Output the (x, y) coordinate of the center of the cell containing the given text.  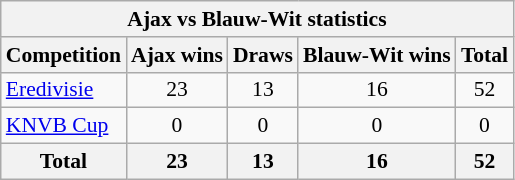
Draws (263, 55)
Competition (64, 55)
Ajax vs Blauw-Wit statistics (257, 19)
Ajax wins (177, 55)
KNVB Cup (64, 126)
Blauw-Wit wins (377, 55)
Eredivisie (64, 90)
